Pinpoint the cell where the given text exists, returning its (X, Y) midpoint coordinate. 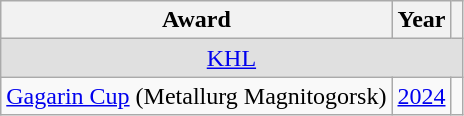
Gagarin Cup (Metallurg Magnitogorsk) (196, 96)
2024 (422, 96)
Award (196, 20)
Year (422, 20)
KHL (232, 58)
